Find where the given text appears and provide that cell's center as [x, y] coordinate. 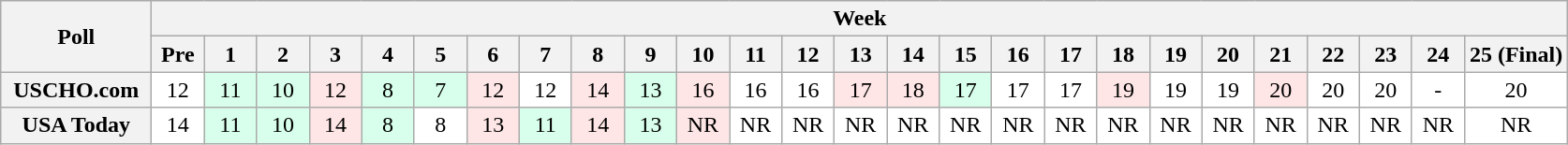
15 [966, 54]
USCHO.com [77, 90]
21 [1280, 54]
23 [1385, 54]
4 [388, 54]
6 [493, 54]
25 (Final) [1516, 54]
5 [440, 54]
Week [860, 19]
Pre [178, 54]
- [1438, 90]
22 [1333, 54]
2 [283, 54]
Poll [77, 36]
1 [230, 54]
3 [335, 54]
USA Today [77, 125]
24 [1438, 54]
9 [650, 54]
